Provide the (x, y) coordinate of the cell's center where the given text is located.  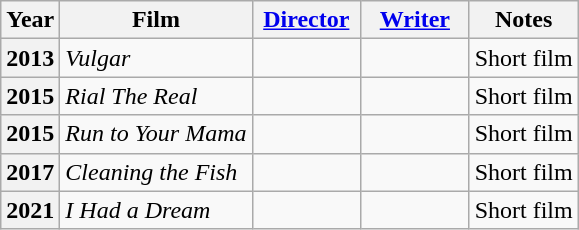
2017 (30, 172)
2013 (30, 58)
Year (30, 20)
I Had a Dream (156, 210)
2021 (30, 210)
Writer (416, 20)
Run to Your Mama (156, 134)
Cleaning the Fish (156, 172)
Film (156, 20)
Vulgar (156, 58)
Rial The Real (156, 96)
Notes (524, 20)
Director (306, 20)
